Return the [X, Y] coordinate for the center point of the cell that contains the specified text.  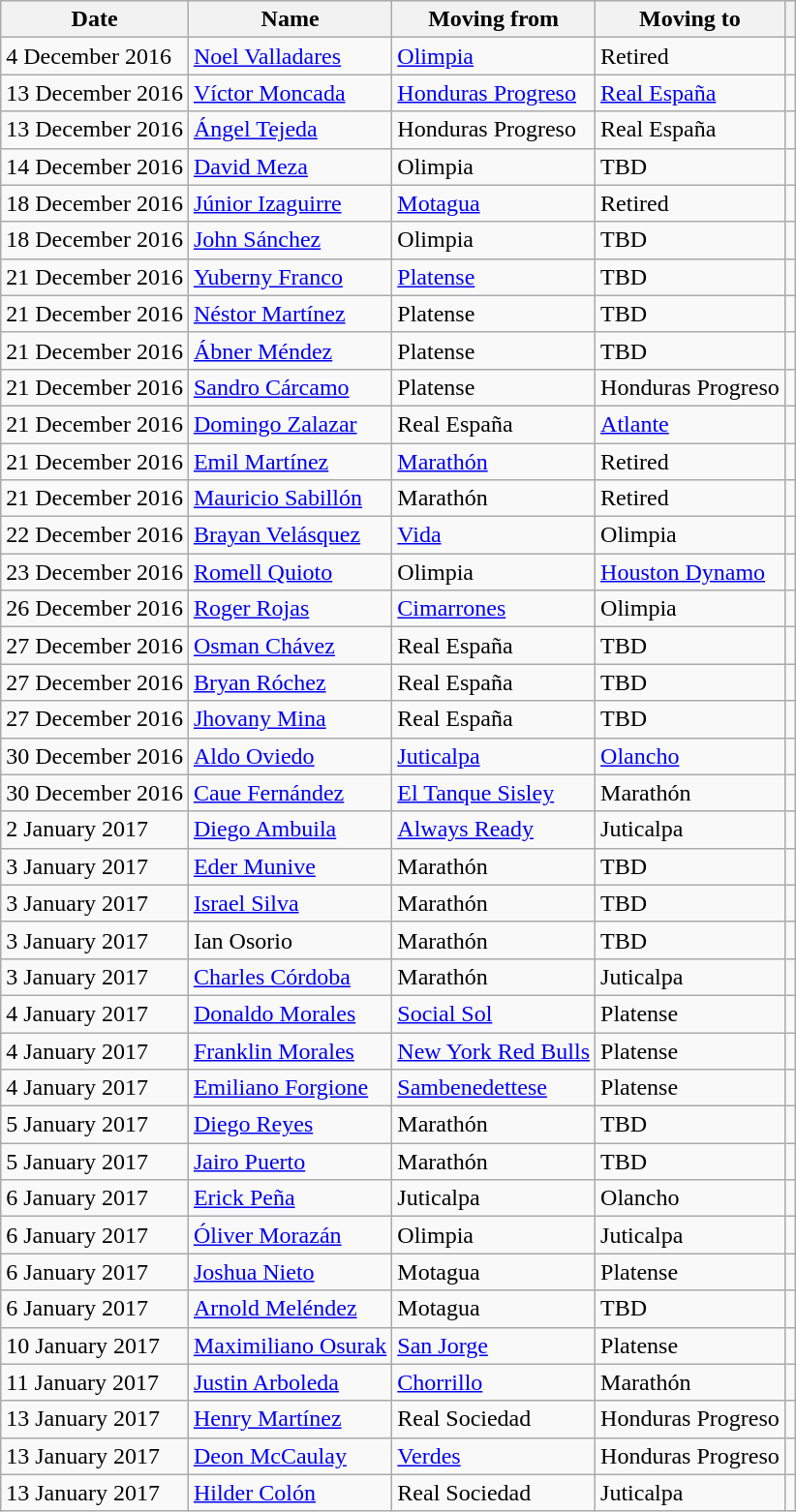
Name [290, 19]
Israel Silva [290, 903]
11 January 2017 [95, 1382]
Donaldo Morales [290, 1013]
San Jorge [494, 1346]
Justin Arboleda [290, 1382]
Diego Reyes [290, 1125]
Eder Munive [290, 866]
Erick Peña [290, 1198]
Óliver Morazán [290, 1235]
4 December 2016 [95, 56]
Bryan Róchez [290, 682]
Charles Córdoba [290, 977]
Mauricio Sabillón [290, 499]
Néstor Martínez [290, 314]
New York Red Bulls [494, 1050]
Jhovany Mina [290, 719]
Ábner Méndez [290, 350]
Deon McCaulay [290, 1456]
Víctor Moncada [290, 93]
14 December 2016 [95, 166]
Ian Osorio [290, 940]
John Sánchez [290, 240]
Moving to [690, 19]
Atlante [690, 424]
Always Ready [494, 830]
Roger Rojas [290, 609]
Jairo Puerto [290, 1162]
Hilder Colón [290, 1493]
Joshua Nieto [290, 1272]
Houston Dynamo [690, 572]
Social Sol [494, 1013]
Sandro Cárcamo [290, 387]
Moving from [494, 19]
El Tanque Sisley [494, 793]
Maximiliano Osurak [290, 1346]
Henry Martínez [290, 1419]
2 January 2017 [95, 830]
Domingo Zalazar [290, 424]
Verdes [494, 1456]
Caue Fernández [290, 793]
23 December 2016 [95, 572]
26 December 2016 [95, 609]
Sambenedettese [494, 1088]
10 January 2017 [95, 1346]
Júnior Izaguirre [290, 203]
Franklin Morales [290, 1050]
Brayan Velásquez [290, 535]
Date [95, 19]
Vida [494, 535]
Diego Ambuila [290, 830]
Osman Chávez [290, 646]
Noel Valladares [290, 56]
22 December 2016 [95, 535]
Cimarrones [494, 609]
Emiliano Forgione [290, 1088]
Ángel Tejeda [290, 130]
David Meza [290, 166]
Aldo Oviedo [290, 756]
Arnold Meléndez [290, 1309]
Emil Martínez [290, 462]
Romell Quioto [290, 572]
Chorrillo [494, 1382]
Yuberny Franco [290, 277]
